Detect which cell encompasses the target text, then output its (x, y) center coordinate. 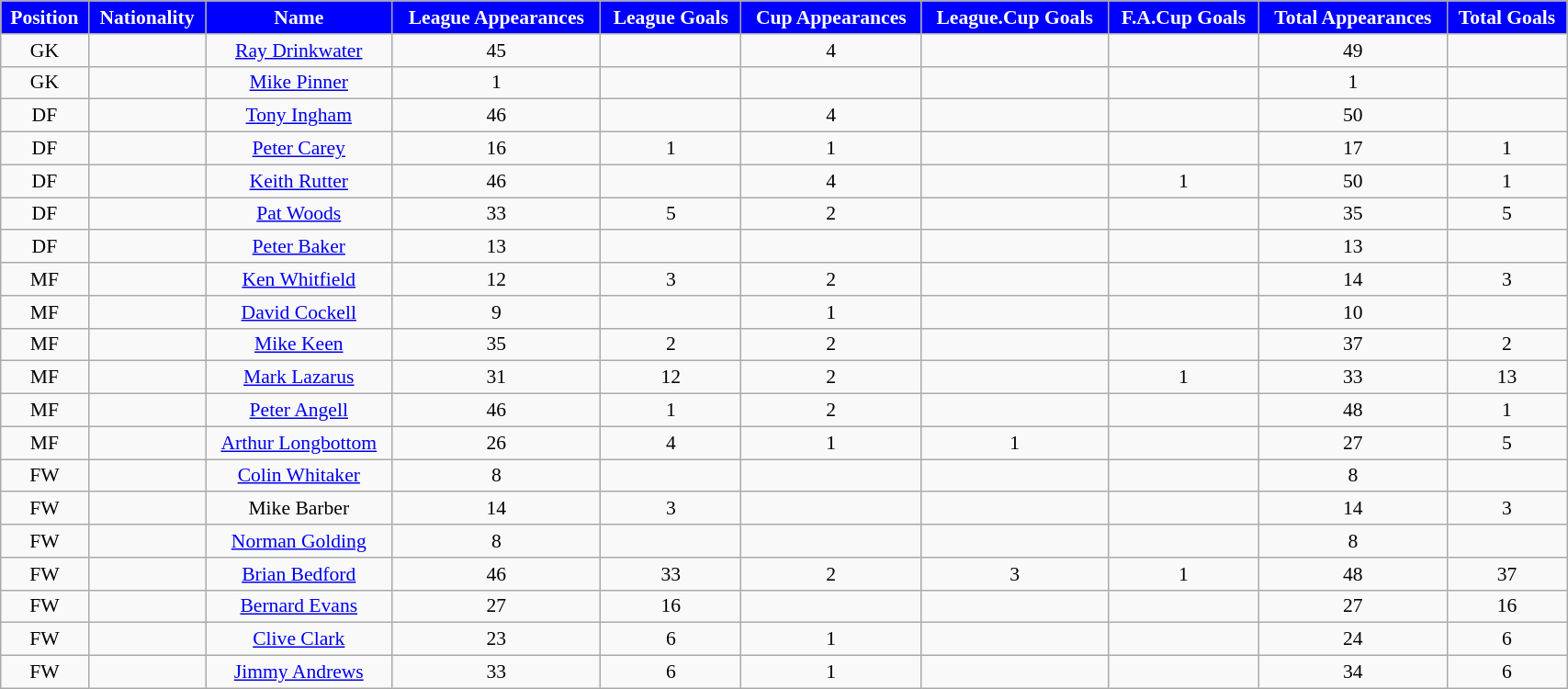
49 (1354, 51)
17 (1354, 149)
23 (496, 639)
Norman Golding (299, 541)
Nationality (147, 17)
Mike Barber (299, 509)
34 (1354, 672)
David Cockell (299, 312)
Cup Appearances (831, 17)
24 (1354, 639)
Keith Rutter (299, 181)
Position (44, 17)
Peter Baker (299, 247)
Mike Pinner (299, 83)
Ken Whitfield (299, 279)
Name (299, 17)
Peter Angell (299, 411)
45 (496, 51)
League Goals (671, 17)
31 (496, 378)
Mike Keen (299, 344)
Pat Woods (299, 214)
Total Appearances (1354, 17)
Colin Whitaker (299, 476)
League Appearances (496, 17)
Clive Clark (299, 639)
Mark Lazarus (299, 378)
F.A.Cup Goals (1183, 17)
10 (1354, 312)
Total Goals (1506, 17)
Bernard Evans (299, 606)
Brian Bedford (299, 574)
26 (496, 443)
9 (496, 312)
Jimmy Andrews (299, 672)
Ray Drinkwater (299, 51)
Peter Carey (299, 149)
Tony Ingham (299, 116)
Arthur Longbottom (299, 443)
League.Cup Goals (1015, 17)
